Find where the given text appears and provide that cell's center as (x, y) coordinate. 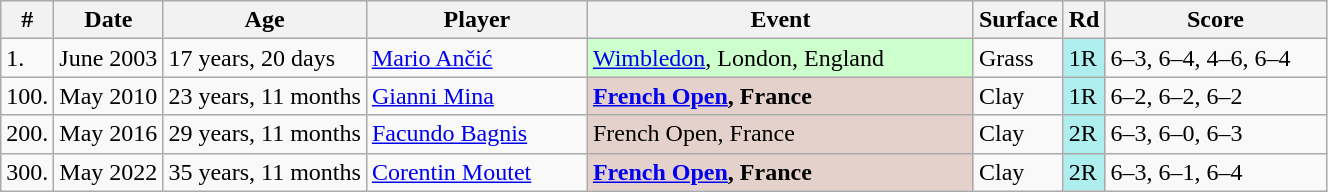
6–2, 6–2, 6–2 (1216, 96)
May 2022 (108, 172)
6–3, 6–0, 6–3 (1216, 134)
Event (780, 20)
June 2003 (108, 58)
Gianni Mina (476, 96)
Player (476, 20)
100. (28, 96)
May 2010 (108, 96)
300. (28, 172)
Surface (1018, 20)
# (28, 20)
Facundo Bagnis (476, 134)
Grass (1018, 58)
Age (264, 20)
Rd (1084, 20)
Mario Ančić (476, 58)
Corentin Moutet (476, 172)
35 years, 11 months (264, 172)
23 years, 11 months (264, 96)
Date (108, 20)
29 years, 11 months (264, 134)
Wimbledon, London, England (780, 58)
200. (28, 134)
Score (1216, 20)
1. (28, 58)
17 years, 20 days (264, 58)
6–3, 6–4, 4–6, 6–4 (1216, 58)
May 2016 (108, 134)
6–3, 6–1, 6–4 (1216, 172)
